Return the [x, y] coordinate for the center point of the cell that contains the specified text.  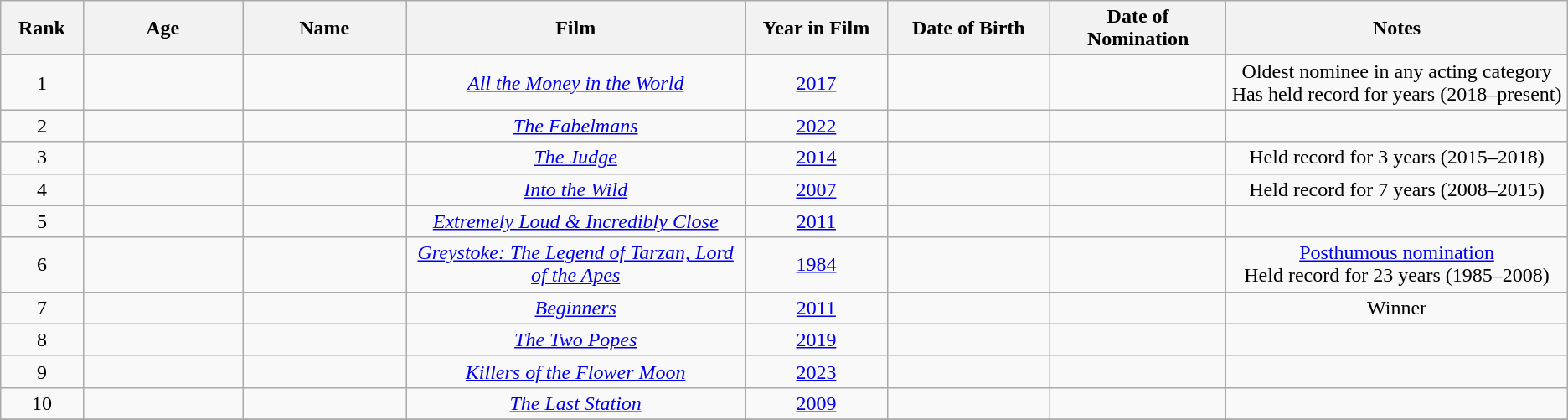
Year in Film [817, 29]
Notes [1397, 29]
4 [42, 189]
2023 [817, 371]
7 [42, 308]
5 [42, 221]
The Last Station [576, 403]
1984 [817, 265]
2007 [817, 189]
Into the Wild [576, 189]
2014 [817, 158]
6 [42, 265]
Greystoke: The Legend of Tarzan, Lord of the Apes [576, 265]
Date of Nomination [1137, 29]
2017 [817, 82]
Rank [42, 29]
Film [576, 29]
8 [42, 340]
The Judge [576, 158]
Beginners [576, 308]
The Two Popes [576, 340]
Held record for 3 years (2015–2018) [1397, 158]
3 [42, 158]
1 [42, 82]
2022 [817, 126]
All the Money in the World [576, 82]
2019 [817, 340]
Name [325, 29]
Posthumous nominationHeld record for 23 years (1985–2008) [1397, 265]
Winner [1397, 308]
Age [162, 29]
2 [42, 126]
Held record for 7 years (2008–2015) [1397, 189]
Oldest nominee in any acting categoryHas held record for years (2018–present) [1397, 82]
Extremely Loud & Incredibly Close [576, 221]
Killers of the Flower Moon [576, 371]
10 [42, 403]
The Fabelmans [576, 126]
2009 [817, 403]
9 [42, 371]
Date of Birth [968, 29]
